Search for the cell housing the specified text and yield its (x, y) center coordinate. 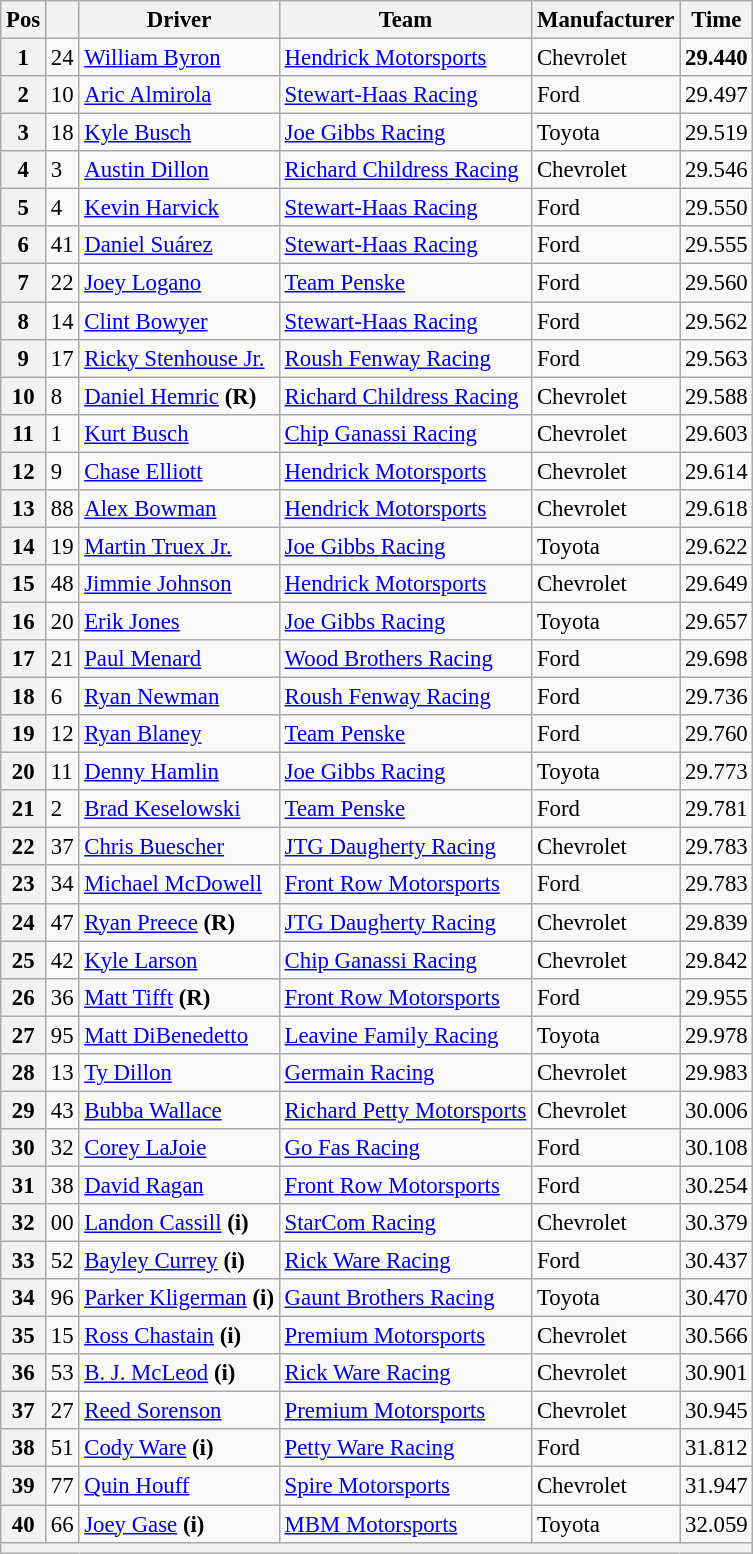
Kyle Busch (179, 133)
29.563 (716, 358)
88 (62, 509)
29.603 (716, 433)
26 (24, 997)
Quin Houff (179, 1486)
30.006 (716, 1110)
B. J. McLeod (i) (179, 1373)
Germain Racing (405, 1073)
Driver (179, 20)
William Byron (179, 58)
31.947 (716, 1486)
29.955 (716, 997)
42 (62, 960)
Kurt Busch (179, 433)
43 (62, 1110)
29.736 (716, 697)
Martin Truex Jr. (179, 546)
29.614 (716, 471)
29.440 (716, 58)
51 (62, 1449)
29.618 (716, 509)
96 (62, 1298)
29.560 (716, 283)
Chase Elliott (179, 471)
29.839 (716, 922)
32.059 (716, 1524)
33 (24, 1261)
48 (62, 584)
Team (405, 20)
David Ragan (179, 1185)
Aric Almirola (179, 95)
7 (24, 283)
30.379 (716, 1223)
29.978 (716, 1035)
MBM Motorsports (405, 1524)
Daniel Suárez (179, 245)
Ty Dillon (179, 1073)
Manufacturer (606, 20)
Richard Petty Motorsports (405, 1110)
Jimmie Johnson (179, 584)
Clint Bowyer (179, 321)
29.622 (716, 546)
66 (62, 1524)
30.437 (716, 1261)
30.945 (716, 1411)
Kyle Larson (179, 960)
Kevin Harvick (179, 208)
Bayley Currey (i) (179, 1261)
Ryan Preece (R) (179, 922)
29.842 (716, 960)
29.781 (716, 809)
29.497 (716, 95)
28 (24, 1073)
35 (24, 1336)
30.254 (716, 1185)
Denny Hamlin (179, 772)
StarCom Racing (405, 1223)
Erik Jones (179, 621)
Ryan Newman (179, 697)
39 (24, 1486)
Go Fas Racing (405, 1148)
95 (62, 1035)
Joey Logano (179, 283)
Leavine Family Racing (405, 1035)
29.588 (716, 396)
30 (24, 1148)
Alex Bowman (179, 509)
Matt Tifft (R) (179, 997)
77 (62, 1486)
31.812 (716, 1449)
30.901 (716, 1373)
Daniel Hemric (R) (179, 396)
Gaunt Brothers Racing (405, 1298)
Wood Brothers Racing (405, 659)
Brad Keselowski (179, 809)
29.649 (716, 584)
Petty Ware Racing (405, 1449)
30.566 (716, 1336)
00 (62, 1223)
Corey LaJoie (179, 1148)
29.983 (716, 1073)
Ross Chastain (i) (179, 1336)
29 (24, 1110)
40 (24, 1524)
16 (24, 621)
Bubba Wallace (179, 1110)
Matt DiBenedetto (179, 1035)
47 (62, 922)
Spire Motorsports (405, 1486)
Reed Sorenson (179, 1411)
29.773 (716, 772)
29.698 (716, 659)
Ricky Stenhouse Jr. (179, 358)
29.760 (716, 734)
Joey Gase (i) (179, 1524)
Parker Kligerman (i) (179, 1298)
29.550 (716, 208)
Austin Dillon (179, 170)
25 (24, 960)
29.562 (716, 321)
Pos (24, 20)
53 (62, 1373)
29.657 (716, 621)
5 (24, 208)
41 (62, 245)
Landon Cassill (i) (179, 1223)
29.519 (716, 133)
Time (716, 20)
Chris Buescher (179, 847)
52 (62, 1261)
Cody Ware (i) (179, 1449)
23 (24, 885)
30.108 (716, 1148)
Ryan Blaney (179, 734)
Paul Menard (179, 659)
30.470 (716, 1298)
Michael McDowell (179, 885)
29.555 (716, 245)
29.546 (716, 170)
31 (24, 1185)
